Scan for the cell matching the given text and deliver its (X, Y) coordinate at center. 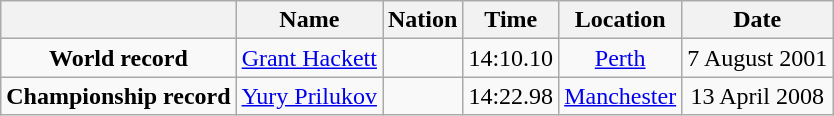
Date (758, 20)
Manchester (620, 96)
14:10.10 (511, 58)
World record (118, 58)
Grant Hackett (309, 58)
7 August 2001 (758, 58)
Perth (620, 58)
14:22.98 (511, 96)
Location (620, 20)
13 April 2008 (758, 96)
Championship record (118, 96)
Yury Prilukov (309, 96)
Time (511, 20)
Name (309, 20)
Nation (422, 20)
